Pinpoint the cell where the given text exists, returning its [x, y] midpoint coordinate. 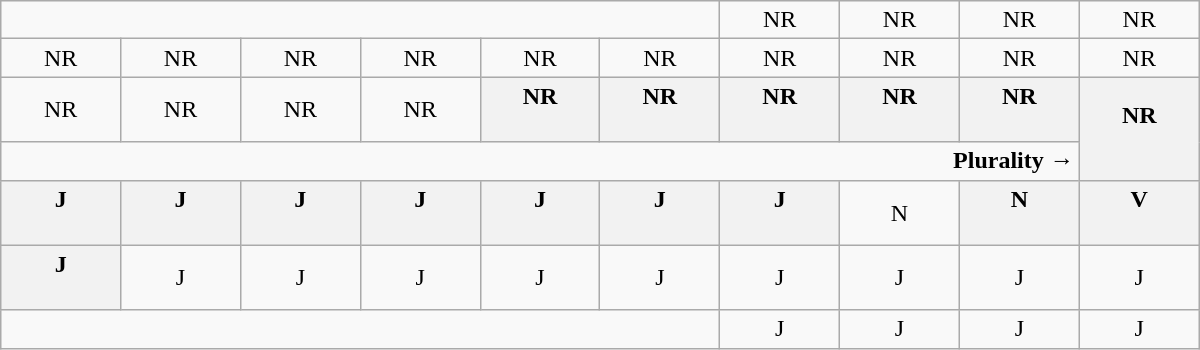
V [1139, 212]
Plurality → [540, 161]
